Pinpoint the cell where the given text exists, returning its (x, y) midpoint coordinate. 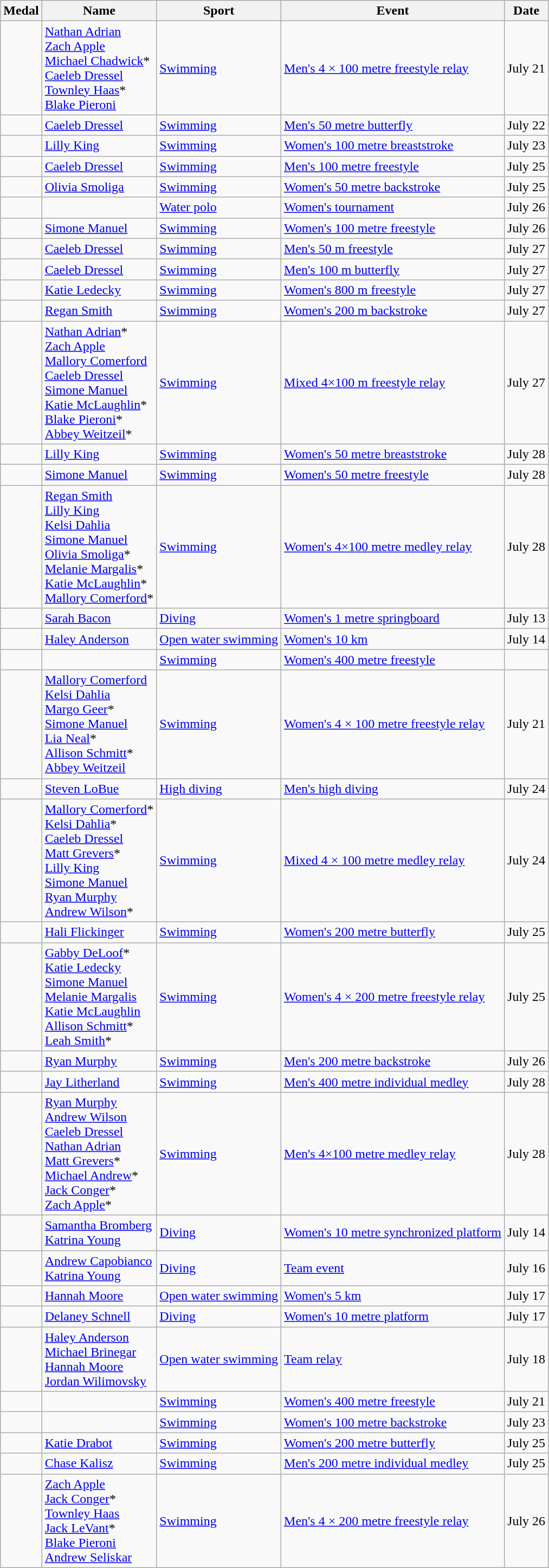
Olivia Smoliga (99, 187)
Team relay (393, 1359)
Women's 50 metre backstroke (393, 187)
Mixed 4 × 100 metre medley relay (393, 860)
High diving (219, 789)
Men's 200 metre individual medley (393, 1463)
July 18 (527, 1359)
Women's 5 km (393, 1296)
Mallory Comerford*Kelsi Dahlia*Caeleb DresselMatt Grevers*Lilly KingSimone ManuelRyan MurphyAndrew Wilson* (99, 860)
Nathan Adrian*Zach AppleMallory ComerfordCaeleb DresselSimone ManuelKatie McLaughlin*Blake Pieroni*Abbey Weitzeil* (99, 382)
Date (527, 11)
Women's 800 m freestyle (393, 290)
Women's 100 metre breaststroke (393, 146)
Women's 50 metre freestyle (393, 475)
Women's 10 metre synchronized platform (393, 1233)
Medal (21, 11)
Steven LoBue (99, 789)
Mixed 4×100 m freestyle relay (393, 382)
Men's 50 m freestyle (393, 249)
Sarah Bacon (99, 619)
Gabby DeLoof*Katie LedeckySimone ManuelMelanie MargalisKatie McLaughlinAllison Schmitt*Leah Smith* (99, 997)
Katie Ledecky (99, 290)
Team event (393, 1267)
Sport (219, 11)
Women's 4 × 200 metre freestyle relay (393, 997)
Regan Smith (99, 310)
Women's 4×100 metre medley relay (393, 547)
Andrew CapobiancoKatrina Young (99, 1267)
Men's high diving (393, 789)
Regan Smith Lilly King Kelsi Dahlia Simone ManuelOlivia Smoliga*Melanie Margalis*Katie McLaughlin*Mallory Comerford* (99, 547)
Mallory ComerfordKelsi DahliaMargo Geer*Simone ManuelLia Neal*Allison Schmitt*Abbey Weitzeil (99, 724)
Haley Anderson (99, 639)
Water polo (219, 207)
Chase Kalisz (99, 1463)
Katie Drabot (99, 1443)
Samantha BrombergKatrina Young (99, 1233)
Women's tournament (393, 207)
Women's 100 metre freestyle (393, 228)
July 16 (527, 1267)
Men's 4 × 200 metre freestyle relay (393, 1521)
Name (99, 11)
Women's 50 metre breaststroke (393, 454)
Women's 4 × 100 metre freestyle relay (393, 724)
Men's 400 metre individual medley (393, 1082)
Women's 10 metre platform (393, 1317)
Ryan Murphy (99, 1061)
Hali Flickinger (99, 932)
July 13 (527, 619)
Women's 10 km (393, 639)
Men's 4 × 100 metre freestyle relay (393, 68)
Women's 100 metre backstroke (393, 1422)
Ryan MurphyAndrew WilsonCaeleb DresselNathan AdrianMatt Grevers*Michael Andrew*Jack Conger*Zach Apple* (99, 1154)
July 22 (527, 125)
Men's 50 metre butterfly (393, 125)
Men's 4×100 metre medley relay (393, 1154)
Women's 200 m backstroke (393, 310)
Men's 100 m butterfly (393, 269)
Delaney Schnell (99, 1317)
Zach AppleJack Conger*Townley HaasJack LeVant*Blake PieroniAndrew Seliskar (99, 1521)
Hannah Moore (99, 1296)
Haley AndersonMichael BrinegarHannah MooreJordan Wilimovsky (99, 1359)
Men's 100 metre freestyle (393, 166)
Event (393, 11)
Jay Litherland (99, 1082)
Nathan AdrianZach AppleMichael Chadwick*Caeleb DresselTownley Haas*Blake Pieroni (99, 68)
Men's 200 metre backstroke (393, 1061)
Women's 1 metre springboard (393, 619)
